Identify which cell holds the provided text, then report its [x, y] central coordinate. 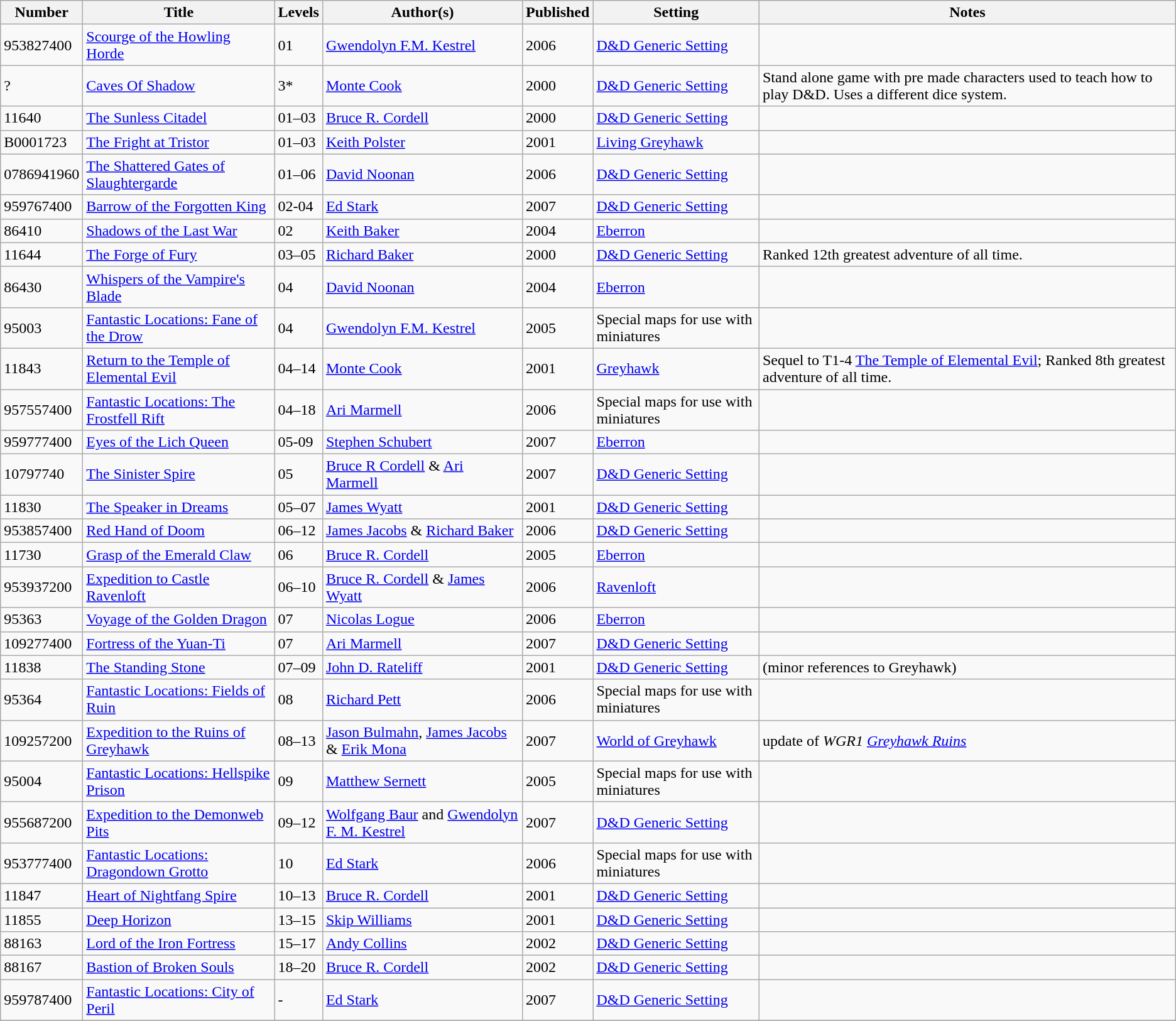
05 [298, 475]
13–15 [298, 919]
11838 [41, 667]
Red Hand of Doom [178, 531]
Fantastic Locations: The Frostfell Rift [178, 410]
09 [298, 782]
95003 [41, 328]
959787400 [41, 1000]
Stand alone game with pre made characters used to teach how to play D&D. Uses a different dice system. [967, 85]
Andy Collins [422, 944]
953857400 [41, 531]
11847 [41, 895]
Number [41, 13]
11855 [41, 919]
Barrow of the Forgotten King [178, 207]
Voyage of the Golden Dragon [178, 620]
953827400 [41, 45]
Keith Baker [422, 231]
The Sinister Spire [178, 475]
Levels [298, 13]
Sequel to T1-4 The Temple of Elemental Evil; Ranked 8th greatest adventure of all time. [967, 368]
Heart of Nightfang Spire [178, 895]
0786941960 [41, 175]
B0001723 [41, 142]
03–05 [298, 254]
Fantastic Locations: Hellspike Prison [178, 782]
02-04 [298, 207]
06–10 [298, 587]
Fantastic Locations: Dragondown Grotto [178, 863]
95364 [41, 700]
05–07 [298, 507]
Matthew Sernett [422, 782]
World of Greyhawk [676, 740]
955687200 [41, 822]
04–18 [298, 410]
Ranked 12th greatest adventure of all time. [967, 254]
18–20 [298, 968]
Grasp of the Emerald Claw [178, 555]
01 [298, 45]
109277400 [41, 643]
The Standing Stone [178, 667]
Notes [967, 13]
Author(s) [422, 13]
The Sunless Citadel [178, 118]
Keith Polster [422, 142]
Ravenloft [676, 587]
? [41, 85]
09–12 [298, 822]
Greyhawk [676, 368]
02 [298, 231]
Richard Baker [422, 254]
11640 [41, 118]
10 [298, 863]
Expedition to the Demonweb Pits [178, 822]
86430 [41, 287]
953937200 [41, 587]
Bruce R Cordell & Ari Marmell [422, 475]
Return to the Temple of Elemental Evil [178, 368]
95004 [41, 782]
Fortress of the Yuan-Ti [178, 643]
Living Greyhawk [676, 142]
Nicolas Logue [422, 620]
Eyes of the Lich Queen [178, 442]
953777400 [41, 863]
Expedition to the Ruins of Greyhawk [178, 740]
The Shattered Gates of Slaughtergarde [178, 175]
Setting [676, 13]
Whispers of the Vampire's Blade [178, 287]
Fantastic Locations: Fields of Ruin [178, 700]
959767400 [41, 207]
04–14 [298, 368]
01–06 [298, 175]
Bastion of Broken Souls [178, 968]
Scourge of the Howling Horde [178, 45]
Wolfgang Baur and Gwendolyn F. M. Kestrel [422, 822]
Shadows of the Last War [178, 231]
15–17 [298, 944]
John D. Rateliff [422, 667]
James Jacobs & Richard Baker [422, 531]
Expedition to Castle Ravenloft [178, 587]
Fantastic Locations: City of Peril [178, 1000]
Caves Of Shadow [178, 85]
06 [298, 555]
11730 [41, 555]
The Forge of Fury [178, 254]
Richard Pett [422, 700]
- [298, 1000]
Skip Williams [422, 919]
06–12 [298, 531]
86410 [41, 231]
08–13 [298, 740]
11830 [41, 507]
95363 [41, 620]
10–13 [298, 895]
88167 [41, 968]
08 [298, 700]
109257200 [41, 740]
11843 [41, 368]
James Wyatt [422, 507]
957557400 [41, 410]
959777400 [41, 442]
Fantastic Locations: Fane of the Drow [178, 328]
update of WGR1 Greyhawk Ruins [967, 740]
Deep Horizon [178, 919]
88163 [41, 944]
The Fright at Tristor [178, 142]
Published [557, 13]
Lord of the Iron Fortress [178, 944]
Stephen Schubert [422, 442]
11644 [41, 254]
Bruce R. Cordell & James Wyatt [422, 587]
The Speaker in Dreams [178, 507]
3* [298, 85]
Title [178, 13]
Jason Bulmahn, James Jacobs & Erik Mona [422, 740]
(minor references to Greyhawk) [967, 667]
10797740 [41, 475]
07–09 [298, 667]
05-09 [298, 442]
